Provide the (X, Y) coordinate of the cell's center where the given text is located.  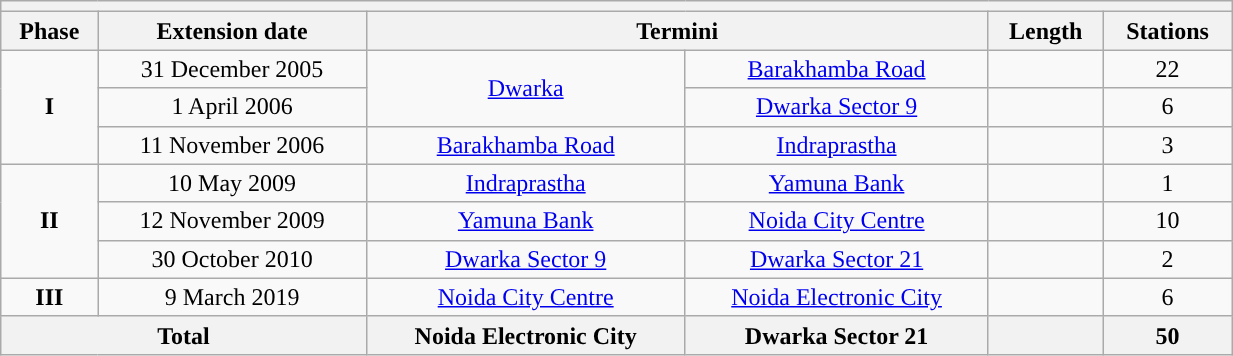
11 November 2006 (232, 145)
30 October 2010 (232, 259)
1 April 2006 (232, 107)
22 (1167, 69)
31 December 2005 (232, 69)
10 May 2009 (232, 183)
10 (1167, 221)
II (50, 221)
3 (1167, 145)
III (50, 297)
Phase (50, 31)
Length (1046, 31)
2 (1167, 259)
12 November 2009 (232, 221)
Extension date (232, 31)
Stations (1167, 31)
Termini (677, 31)
I (50, 107)
1 (1167, 183)
Dwarka (526, 88)
50 (1167, 335)
9 March 2019 (232, 297)
Total (184, 335)
